From the cell containing the given text, extract its center point as [X, Y] coordinate. 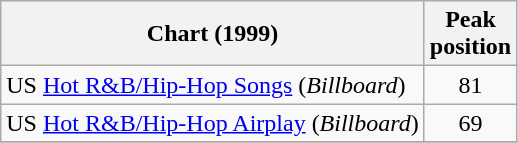
US Hot R&B/Hip-Hop Songs (Billboard) [213, 85]
Peakposition [470, 34]
69 [470, 123]
81 [470, 85]
Chart (1999) [213, 34]
US Hot R&B/Hip-Hop Airplay (Billboard) [213, 123]
